Detect which cell encompasses the target text, then output its (x, y) center coordinate. 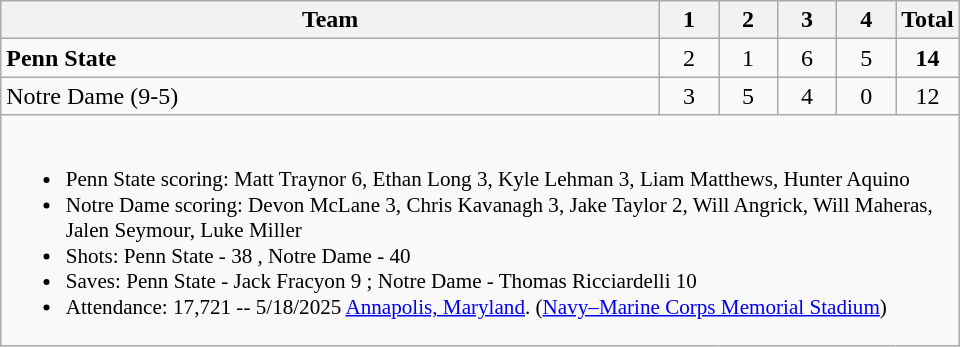
6 (808, 58)
Penn State (330, 58)
Total (928, 20)
0 (866, 96)
12 (928, 96)
Team (330, 20)
14 (928, 58)
Notre Dame (9-5) (330, 96)
